Return the (x, y) coordinate for the center point of the cell that contains the specified text.  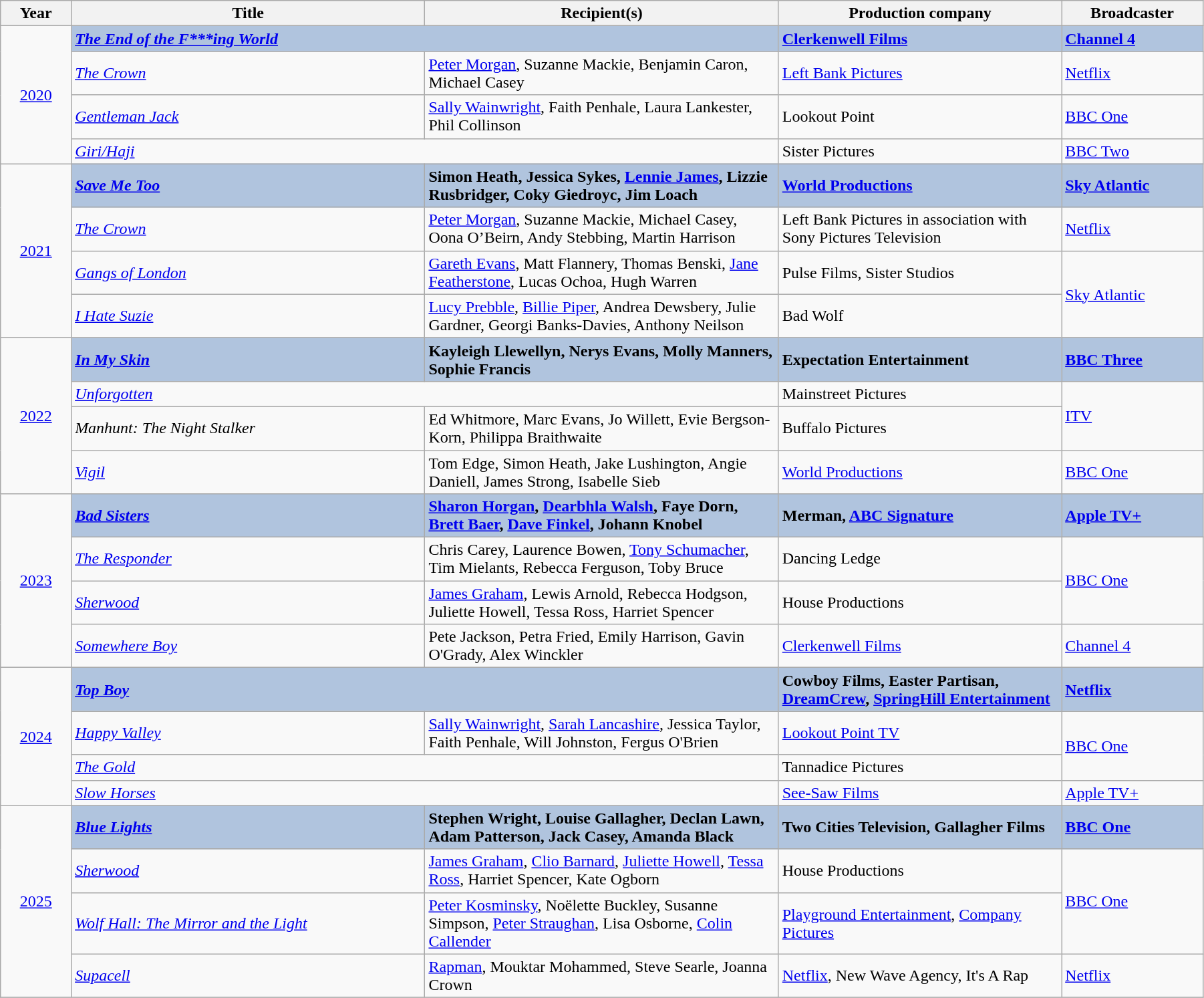
2022 (36, 416)
Recipient(s) (601, 13)
The End of the F***ing World (425, 39)
Tannadice Pictures (919, 767)
James Graham, Lewis Arnold, Rebecca Hodgson, Juliette Howell, Tessa Ross, Harriet Spencer (601, 603)
Peter Morgan, Suzanne Mackie, Michael Casey, Oona O’Beirn, Andy Stebbing, Martin Harrison (601, 229)
Playground Entertainment, Company Pictures (919, 923)
Production company (919, 13)
Two Cities Television, Gallagher Films (919, 828)
Chris Carey, Laurence Bowen, Tony Schumacher, Tim Mielants, Rebecca Ferguson, Toby Bruce (601, 559)
Peter Kosminsky, Noëlette Buckley, Susanne Simpson, Peter Straughan, Lisa Osborne, Colin Callender (601, 923)
Gareth Evans, Matt Flannery, Thomas Benski, Jane Featherstone, Lucas Ochoa, Hugh Warren (601, 273)
Year (36, 13)
The Gold (425, 767)
I Hate Suzie (249, 316)
Somewhere Boy (249, 646)
Left Bank Pictures in association with Sony Pictures Television (919, 229)
Pulse Films, Sister Studios (919, 273)
In My Skin (249, 360)
BBC Two (1133, 151)
Tom Edge, Simon Heath, Jake Lushington, Angie Daniell, James Strong, Isabelle Sieb (601, 472)
Lookout Point (919, 116)
James Graham, Clio Barnard, Juliette Howell, Tessa Ross, Harriet Spencer, Kate Ogborn (601, 870)
BBC Three (1133, 360)
Lucy Prebble, Billie Piper, Andrea Dewsbery, Julie Gardner, Georgi Banks-Davies, Anthony Neilson (601, 316)
Gentleman Jack (249, 116)
Cowboy Films, Easter Partisan, DreamCrew, SpringHill Entertainment (919, 690)
Kayleigh Llewellyn, Nerys Evans, Molly Manners, Sophie Francis (601, 360)
Buffalo Pictures (919, 428)
Supacell (249, 976)
2023 (36, 581)
Save Me Too (249, 186)
Slow Horses (425, 793)
Lookout Point TV (919, 733)
Dancing Ledge (919, 559)
Mainstreet Pictures (919, 394)
Wolf Hall: The Mirror and the Light (249, 923)
Simon Heath, Jessica Sykes, Lennie James, Lizzie Rusbridger, Coky Giedroyc, Jim Loach (601, 186)
Left Bank Pictures (919, 74)
Stephen Wright, Louise Gallagher, Declan Lawn, Adam Patterson, Jack Casey, Amanda Black (601, 828)
Bad Sisters (249, 516)
2025 (36, 901)
Top Boy (425, 690)
Ed Whitmore, Marc Evans, Jo Willett, Evie Bergson-Korn, Philippa Braithwaite (601, 428)
Blue Lights (249, 828)
Netflix, New Wave Agency, It's A Rap (919, 976)
Peter Morgan, Suzanne Mackie, Benjamin Caron, Michael Casey (601, 74)
See-Saw Films (919, 793)
Expectation Entertainment (919, 360)
Sharon Horgan, Dearbhla Walsh, Faye Dorn, Brett Baer, Dave Finkel, Johann Knobel (601, 516)
Manhunt: The Night Stalker (249, 428)
Bad Wolf (919, 316)
Vigil (249, 472)
ITV (1133, 416)
Sally Wainwright, Faith Penhale, Laura Lankester, Phil Collinson (601, 116)
Happy Valley (249, 733)
2024 (36, 737)
2021 (36, 251)
Sally Wainwright, Sarah Lancashire, Jessica Taylor, Faith Penhale, Will Johnston, Fergus O'Brien (601, 733)
The Responder (249, 559)
Title (249, 13)
Broadcaster (1133, 13)
2020 (36, 95)
Gangs of London (249, 273)
Merman, ABC Signature (919, 516)
Sister Pictures (919, 151)
Unforgotten (425, 394)
Rapman, Mouktar Mohammed, Steve Searle, Joanna Crown (601, 976)
Pete Jackson, Petra Fried, Emily Harrison, Gavin O'Grady, Alex Winckler (601, 646)
Giri/Haji (425, 151)
